Identify which cell holds the provided text, then report its [x, y] central coordinate. 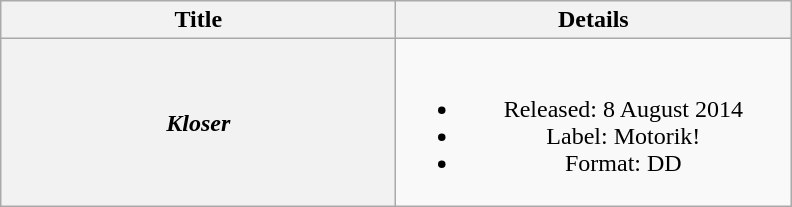
Kloser [198, 122]
Title [198, 20]
Released: 8 August 2014 Label: Motorik! Format: DD [594, 122]
Details [594, 20]
